Scan for the cell matching the given text and deliver its [x, y] coordinate at center. 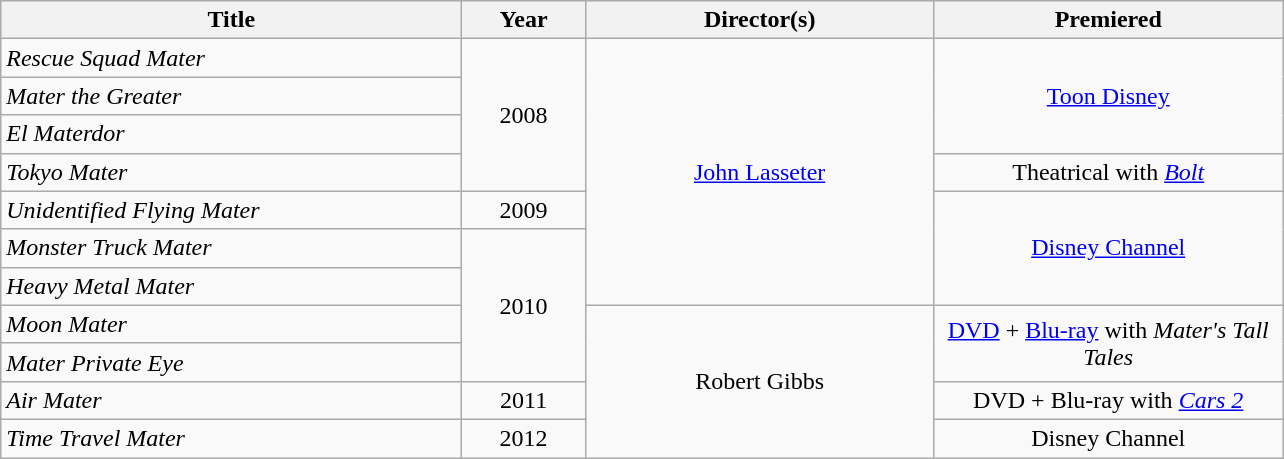
DVD + Blu-ray with Mater's Tall Tales [1108, 343]
Robert Gibbs [760, 381]
John Lasseter [760, 172]
Time Travel Mater [232, 438]
Rescue Squad Mater [232, 58]
Mater the Greater [232, 96]
Moon Mater [232, 324]
2011 [524, 400]
Theatrical with Bolt [1108, 172]
2010 [524, 305]
El Materdor [232, 134]
Title [232, 20]
Director(s) [760, 20]
Heavy Metal Mater [232, 286]
Toon Disney [1108, 96]
Year [524, 20]
Unidentified Flying Mater [232, 210]
DVD + Blu-ray with Cars 2 [1108, 400]
Mater Private Eye [232, 362]
Monster Truck Mater [232, 248]
Air Mater [232, 400]
Premiered [1108, 20]
2008 [524, 115]
2009 [524, 210]
Tokyo Mater [232, 172]
2012 [524, 438]
